Detect which cell encompasses the target text, then output its [X, Y] center coordinate. 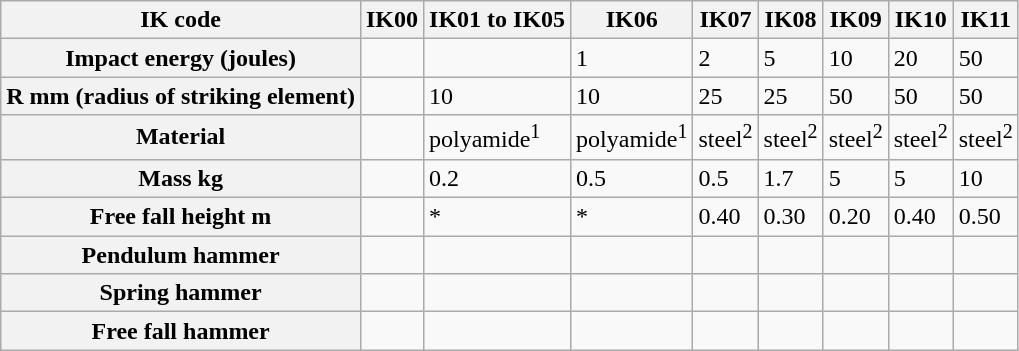
Mass kg [181, 178]
Impact energy (joules) [181, 58]
IK07 [726, 20]
IK06 [632, 20]
20 [920, 58]
Free fall hammer [181, 331]
0.2 [498, 178]
Spring hammer [181, 293]
0.50 [986, 217]
IK00 [392, 20]
IK code [181, 20]
Free fall height m [181, 217]
IK01 to IK05 [498, 20]
IK08 [790, 20]
IK10 [920, 20]
0.20 [856, 217]
IK11 [986, 20]
1.7 [790, 178]
2 [726, 58]
Pendulum hammer [181, 255]
0.30 [790, 217]
1 [632, 58]
IK09 [856, 20]
Material [181, 138]
R mm (radius of striking element) [181, 96]
